Return the (X, Y) coordinate for the center point of the cell that contains the specified text.  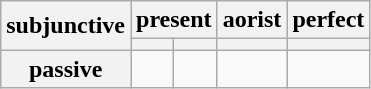
subjunctive (66, 26)
present (174, 20)
perfect (328, 20)
passive (66, 69)
aorist (252, 20)
